Find where the given text appears and provide that cell's center as [x, y] coordinate. 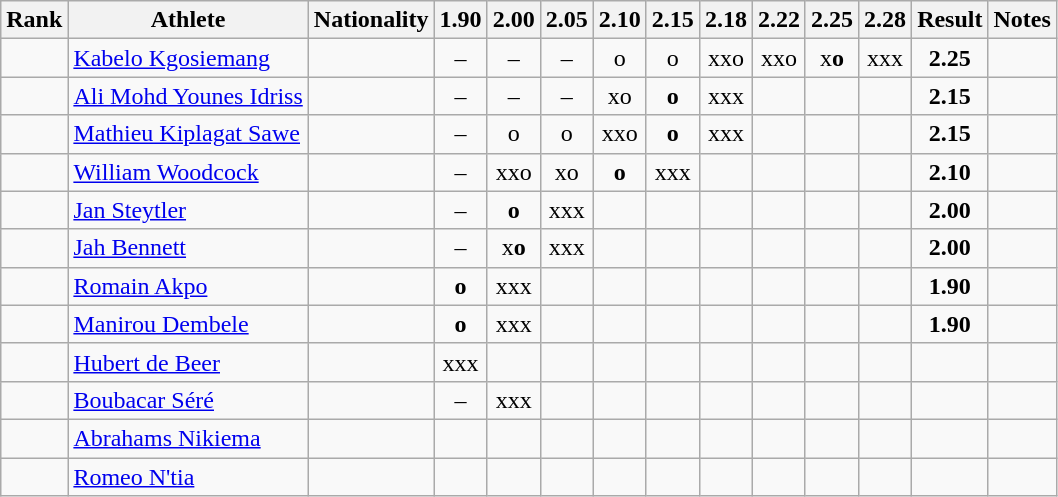
2.05 [566, 20]
Nationality [371, 20]
Romain Akpo [188, 286]
Manirou Dembele [188, 324]
Athlete [188, 20]
Hubert de Beer [188, 362]
Ali Mohd Younes Idriss [188, 96]
Boubacar Séré [188, 400]
Result [950, 20]
Notes [1022, 20]
Romeo N'tia [188, 477]
Mathieu Kiplagat Sawe [188, 134]
2.18 [726, 20]
Kabelo Kgosiemang [188, 58]
Rank [34, 20]
Abrahams Nikiema [188, 438]
William Woodcock [188, 172]
2.28 [886, 20]
2.22 [778, 20]
Jan Steytler [188, 210]
Jah Bennett [188, 248]
